For the text-containing cell, return its midpoint in [X, Y] coordinate format. 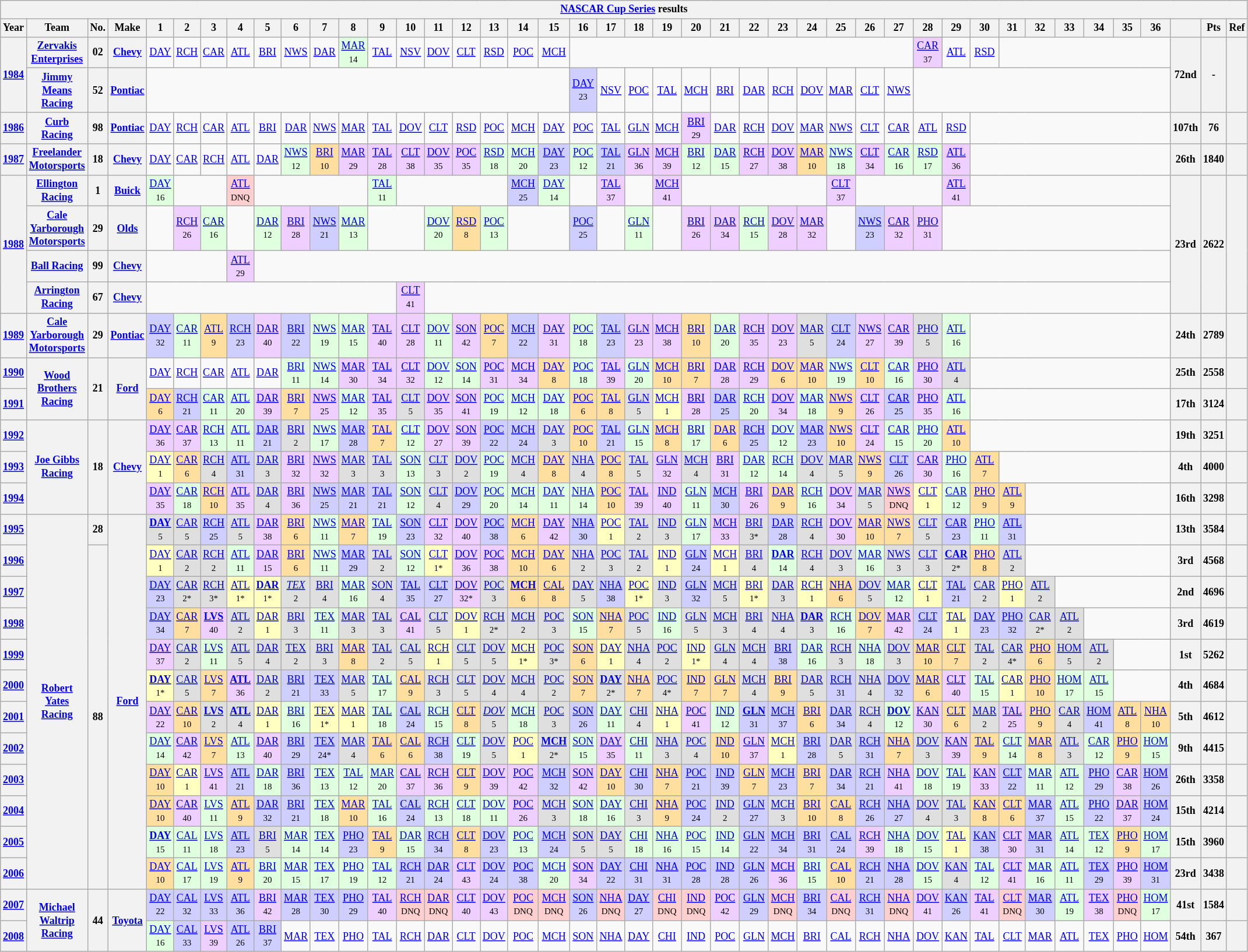
34 [1099, 28]
MCH37 [783, 717]
PHO31 [928, 228]
CAR23 [956, 530]
10 [410, 28]
SON18 [583, 811]
Arrington Racing [57, 298]
RCH29 [754, 373]
Year [14, 28]
2003 [14, 780]
107th [1186, 128]
DAY15 [160, 842]
2005 [14, 842]
CAR15 [899, 436]
CHI11 [639, 749]
DOV36 [466, 561]
5 [268, 28]
MCH14 [523, 498]
MAR4 [353, 749]
CHI4 [639, 717]
DOV24 [494, 873]
KAN8 [985, 811]
NWS21 [324, 228]
DOV2 [466, 467]
DAR21 [268, 436]
Curb Racing [57, 128]
IND39 [725, 780]
PHO19 [353, 873]
24th [1186, 335]
POC7 [494, 335]
NHA28 [899, 873]
POC3* [554, 655]
Ellington Racing [57, 191]
3960 [1214, 842]
GLN24 [696, 561]
TEX18 [324, 811]
CLT38 [410, 160]
DOV38 [783, 160]
2002 [14, 749]
DOV43 [494, 905]
ATL19 [1069, 905]
24 [812, 28]
CAL9 [410, 686]
TEX13 [324, 780]
TAL15 [985, 686]
SON13 [410, 467]
RCH2 [214, 561]
2008 [14, 936]
CAR39 [899, 335]
BRI22 [296, 335]
PHO1 [1013, 592]
16 [583, 28]
GLN31 [754, 717]
POC28 [696, 873]
PHO23 [353, 842]
POC41 [696, 717]
POC20 [494, 498]
CAR40 [187, 811]
RSD17 [928, 160]
72nd [1186, 75]
POC22 [494, 436]
DOV27 [438, 436]
NHA2 [583, 561]
Joe Gibbs Racing [57, 467]
DOV32* [466, 592]
35 [1127, 28]
BRI1* [754, 592]
RCH10 [214, 498]
GLN36 [639, 160]
TAL17 [382, 686]
TAL8 [611, 404]
2007 [14, 905]
14 [523, 28]
MAR6 [928, 686]
BRI16 [296, 717]
Pts [1214, 28]
TAL5 [639, 467]
CHI31 [639, 873]
IND40 [667, 498]
GLN27 [754, 811]
ATL13 [240, 749]
Jimmy Means Racing [57, 90]
ATL14 [1069, 842]
44 [98, 921]
Make [127, 28]
CAL37 [410, 780]
367 [1214, 936]
LVS19 [214, 873]
SON [583, 936]
DAR18 [268, 780]
1999 [14, 655]
52 [98, 90]
ATL35 [240, 498]
SON4 [382, 592]
TEX24* [324, 749]
RCH14 [783, 467]
KAN26 [956, 905]
4415 [1214, 749]
TAL41 [985, 905]
20 [696, 28]
1996 [14, 561]
CAR30 [928, 467]
TEX17 [324, 873]
MAR7 [353, 530]
NHA1 [667, 717]
MCH23 [783, 780]
1998 [14, 623]
DAR24 [438, 873]
ATL10 [956, 436]
NHA10 [1155, 717]
31 [1013, 28]
MCH18 [523, 717]
POC6 [583, 404]
CLTDNQ [1013, 905]
TEX38 [1099, 905]
LVS41 [214, 780]
POC21 [696, 780]
DAY18 [554, 404]
NWS18 [841, 160]
ATL26 [240, 936]
1997 [14, 592]
CAL10 [841, 873]
1993 [14, 467]
CAL32 [187, 905]
DAR1* [268, 592]
2nd [1186, 592]
MCH32 [554, 780]
1995 [14, 530]
2004 [14, 811]
99 [98, 266]
30 [985, 28]
CALDNQ [841, 905]
BRI12 [696, 160]
GLN17 [696, 530]
BRI15 [812, 873]
GLN22 [754, 842]
BRI20 [268, 873]
MAR2 [985, 717]
ATL29 [240, 266]
CAR7 [187, 623]
POC31 [494, 373]
DOV28 [783, 228]
PHO20 [928, 436]
HOM5 [1069, 655]
NWS23 [870, 228]
MAR11 [1040, 780]
BRI5 [268, 842]
1991 [14, 404]
5262 [1214, 655]
NHA27 [899, 811]
BRI2 [296, 436]
INDDNQ [696, 905]
PHO32 [1013, 623]
POC12 [583, 160]
Robert Yates Racing [57, 701]
Zervakis Enterprises [57, 52]
MCH2 [523, 623]
KAN30 [928, 717]
7 [324, 28]
3124 [1214, 404]
CAR10 [187, 717]
IND16 [667, 623]
CLT7 [956, 655]
TAL25 [1013, 717]
KAN33 [985, 780]
CAL11 [187, 842]
PHO6 [1040, 655]
ATL41 [956, 191]
CAL [841, 936]
DAR37 [1127, 811]
BRI38 [783, 655]
ATL23 [240, 842]
Ref [1237, 28]
17th [1186, 404]
Buick [127, 191]
POC4* [667, 686]
4684 [1214, 686]
RCHDNQ [410, 905]
SON14 [466, 373]
4696 [1214, 592]
5th [1186, 717]
DAR39 [268, 404]
NHA38 [611, 592]
DOV30 [841, 530]
13 [494, 28]
2006 [14, 873]
NWS32 [324, 467]
CLT4 [438, 498]
CAR4* [1013, 655]
NWS10 [841, 436]
RSD18 [494, 160]
BRI3* [754, 530]
DAY2* [611, 686]
HOM24 [1155, 811]
MCH12 [523, 404]
CAR32 [899, 228]
LVS18 [214, 842]
MCH38 [667, 335]
2558 [1214, 373]
HOM15 [1155, 749]
6 [296, 28]
16th [1186, 498]
CLT12 [410, 436]
PHODNQ [1127, 905]
MAR21 [353, 498]
NHA9 [667, 811]
4612 [1214, 717]
KAN39 [956, 749]
DAY1* [160, 686]
TEX33 [324, 686]
36 [1155, 28]
76 [1214, 128]
MCH2* [554, 749]
98 [98, 128]
TAL7 [382, 436]
1989 [14, 335]
NWS12 [296, 160]
NWSDNQ [899, 498]
IND10 [725, 749]
Ball Racing [57, 266]
MAR23 [812, 436]
DOV41 [928, 905]
DAR2 [268, 686]
CAR4 [1069, 717]
TAL11 [382, 191]
DAR9 [783, 498]
MCH36 [783, 873]
DOV40 [466, 530]
RCH39 [870, 842]
MAR13 [353, 228]
DAY31 [554, 335]
MAR42 [899, 623]
CLT37 [841, 191]
ATL7 [985, 467]
IND7 [696, 686]
IND1 [667, 561]
CLT10 [870, 373]
RCH20 [754, 404]
- [1214, 75]
TAL6 [382, 749]
1990 [14, 373]
11 [438, 28]
ATL3 [1069, 749]
MCH5 [725, 592]
DOV1 [466, 623]
POC8 [611, 467]
2789 [1214, 335]
25th [1186, 373]
DARDNQ [438, 905]
DAY27 [639, 905]
MAR1 [353, 717]
BRI42 [268, 905]
CHI30 [639, 780]
TAL18 [382, 717]
BRI9 [783, 686]
PHO11 [985, 530]
TAL34 [382, 373]
PHO16 [956, 467]
RCH27 [754, 160]
ATL21 [240, 780]
MAR20 [382, 780]
12 [466, 28]
02 [98, 52]
LVS2 [214, 717]
No. [98, 28]
DOV6 [783, 373]
KAN38 [985, 842]
CAL6 [410, 749]
CAR6 [187, 467]
1584 [1214, 905]
GLN20 [639, 373]
CLT34 [870, 160]
LVS33 [214, 905]
4619 [1214, 623]
MCH8 [667, 436]
Freelander Motorsports [57, 160]
22 [754, 28]
25 [841, 28]
1988 [14, 244]
8 [353, 28]
1987 [14, 160]
2 [187, 28]
32 [1040, 28]
NHA16 [667, 842]
IND [696, 936]
RCH38 [438, 749]
SON5 [583, 842]
TEX12 [1099, 842]
DAY42 [554, 530]
CAL41 [410, 623]
CHI [667, 936]
MCH22 [523, 335]
POC35 [466, 160]
DOV18 [928, 780]
NHA30 [583, 530]
1994 [14, 498]
41st [1186, 905]
CAL17 [187, 873]
DAY32 [160, 335]
27 [899, 28]
KAN4 [956, 873]
3438 [1214, 873]
3358 [1214, 780]
26 [870, 28]
GLN26 [754, 873]
3584 [1214, 530]
DAY36 [160, 436]
DAR38 [268, 530]
NWS14 [324, 373]
DAR6 [725, 436]
SON7 [583, 686]
NHA31 [667, 873]
POC1* [639, 592]
Michael Waltrip Racing [57, 921]
67 [98, 298]
ATL8 [1127, 717]
NHA41 [899, 780]
4 [240, 28]
13th [1186, 530]
BRI11 [296, 373]
IND1* [696, 655]
GLN37 [754, 749]
ATL1* [240, 592]
CLT1* [438, 561]
CLT27 [438, 592]
PHO8 [985, 561]
IND14 [725, 842]
DOV29 [466, 498]
9 [382, 28]
TAL23 [611, 335]
DOV32 [899, 686]
DAR14 [783, 561]
RCH23 [240, 335]
DAR20 [725, 335]
1992 [14, 436]
DOV39 [494, 780]
CAL33 [187, 936]
IND12 [725, 717]
23 [783, 28]
DAY37 [160, 655]
Wood Brothers Racing [57, 389]
17 [611, 28]
DAY34 [160, 623]
PHO5 [928, 335]
54th [1186, 936]
Toyota [127, 921]
1984 [14, 75]
NHA6 [841, 592]
CLT9 [466, 780]
3 [214, 28]
ATL12 [1069, 780]
MCH25 [523, 191]
BRI32 [296, 467]
CLT22 [1013, 780]
CLT19 [466, 749]
DAR16 [812, 655]
DAY3 [554, 436]
TEX30 [324, 905]
POC15 [696, 842]
TAL37 [611, 191]
PHO10 [1040, 686]
3251 [1214, 436]
1840 [1214, 160]
RCH35 [754, 335]
CAR42 [187, 749]
NHA14 [583, 498]
1st [1186, 655]
MCH1* [523, 655]
HOM31 [1155, 873]
CLT43 [466, 873]
PHO35 [928, 404]
POC25 [583, 228]
DAR32 [268, 811]
DAR25 [725, 404]
GLN15 [639, 436]
SON6 [583, 655]
BRI34 [812, 905]
19 [667, 28]
POC26 [523, 811]
NWS17 [324, 436]
PHO39 [1127, 873]
RCH3* [214, 592]
DOV7 [870, 623]
HOM41 [1099, 717]
POCDNQ [523, 905]
POC24 [696, 811]
NHA3 [667, 749]
GLN29 [754, 905]
CAL5 [410, 655]
MCH33 [725, 530]
MAR18 [812, 404]
DOV20 [438, 228]
NWS27 [870, 335]
1986 [14, 128]
CHIDNQ [667, 905]
15 [554, 28]
RCH36 [438, 780]
IND28 [725, 873]
RCH34 [438, 842]
ATL20 [240, 404]
MCH41 [667, 191]
SON41 [466, 404]
NWS7 [899, 530]
NASCAR Cup Series results [624, 9]
GLN23 [639, 335]
PHO22 [1099, 811]
POC4 [696, 749]
CLT30 [1013, 842]
IND2 [725, 811]
3298 [1214, 498]
CLT14 [1013, 749]
CAR38 [1127, 780]
TAL28 [382, 160]
CHI3 [639, 811]
4000 [1214, 467]
9th [1186, 749]
HOM [1155, 936]
MAR31 [1040, 842]
NWS3 [899, 561]
MCH30 [725, 498]
LVS40 [214, 623]
RCH2* [494, 623]
19th [1186, 436]
TAL16 [382, 811]
4214 [1214, 811]
4568 [1214, 561]
RSD8 [466, 228]
CLT18 [466, 811]
KAN [956, 936]
Team [57, 28]
TEX11 [324, 623]
MAR37 [1040, 811]
SON39 [466, 436]
POC5 [639, 623]
2000 [14, 686]
SON34 [583, 873]
BRI37 [268, 936]
MAR32 [812, 228]
CLT28 [410, 335]
CAR18 [187, 498]
TEX1* [324, 717]
TEX29 [1099, 873]
33 [1069, 28]
88 [98, 717]
GLN4 [725, 655]
CAR25 [899, 404]
ATLDNQ [240, 191]
TEX14 [324, 842]
Olds [127, 228]
HOM26 [1155, 780]
BRI17 [696, 436]
MCH39 [667, 160]
LVS39 [214, 936]
2622 [1214, 244]
2001 [14, 717]
SON23 [410, 530]
CHI18 [639, 842]
PHO30 [928, 373]
